Output the [X, Y] coordinate of the center of the cell containing the given text.  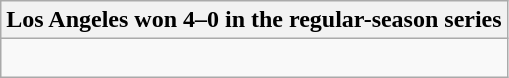
Los Angeles won 4–0 in the regular-season series [254, 20]
